Capture the cell that displays the provided text and extract its (x, y) central coordinate. 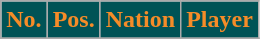
No. (24, 20)
Player (220, 20)
Pos. (74, 20)
Nation (140, 20)
